Output the [X, Y] coordinate of the center of the cell containing the given text.  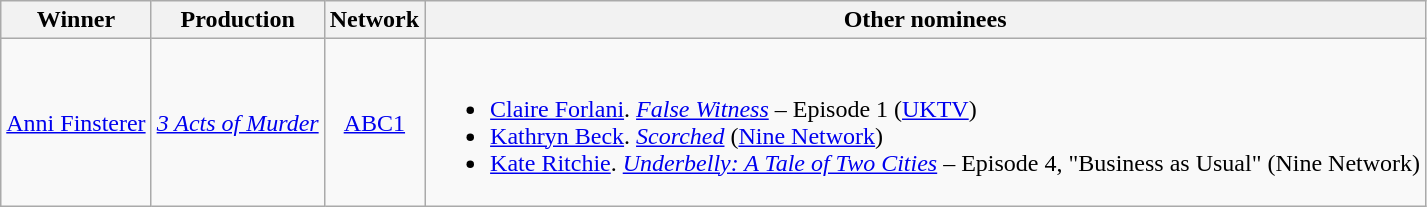
Production [238, 20]
Other nominees [926, 20]
ABC1 [374, 122]
Winner [76, 20]
Anni Finsterer [76, 122]
Network [374, 20]
3 Acts of Murder [238, 122]
